Extract the (X, Y) coordinate from the center of the cell holding the provided text.  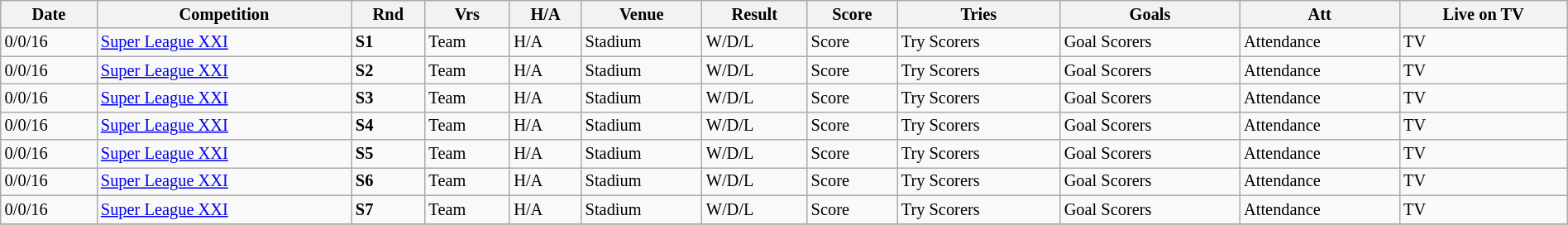
Result (754, 14)
Live on TV (1484, 14)
S5 (389, 154)
Competition (224, 14)
Vrs (468, 14)
S3 (389, 98)
S7 (389, 209)
Rnd (389, 14)
Venue (642, 14)
S6 (389, 181)
S2 (389, 70)
Att (1320, 14)
Date (49, 14)
Tries (979, 14)
S1 (389, 42)
S4 (389, 126)
Goals (1150, 14)
